Provide the [x, y] coordinate of the cell's center where the given text is located.  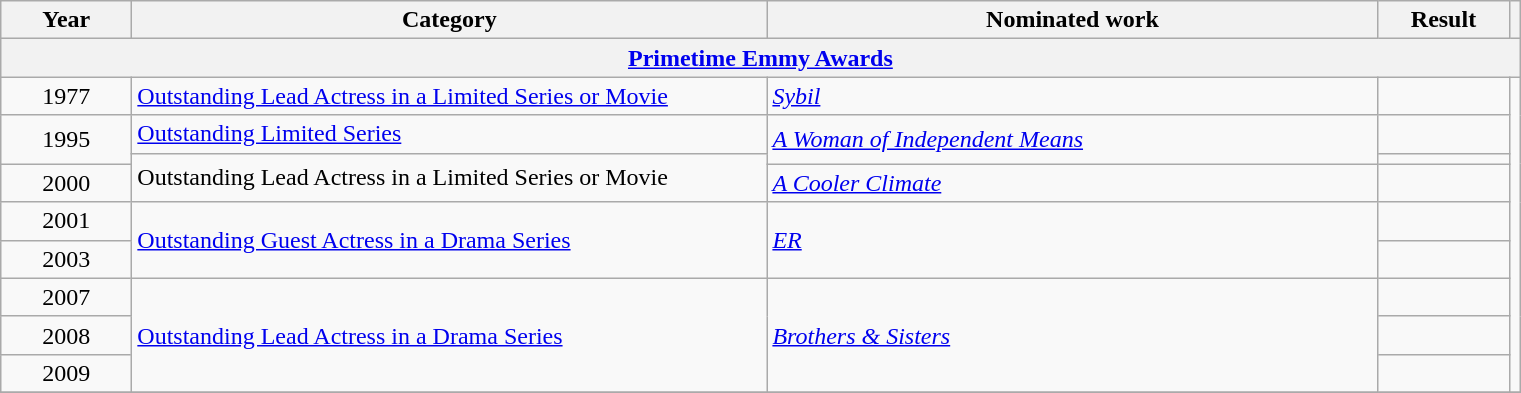
2009 [66, 373]
ER [1072, 240]
2000 [66, 183]
A Woman of Independent Means [1072, 140]
1977 [66, 96]
2001 [66, 221]
Sybil [1072, 96]
Nominated work [1072, 20]
Brothers & Sisters [1072, 335]
2008 [66, 335]
Year [66, 20]
Result [1444, 20]
Outstanding Guest Actress in a Drama Series [450, 240]
Outstanding Limited Series [450, 134]
2007 [66, 297]
Outstanding Lead Actress in a Drama Series [450, 335]
2003 [66, 259]
Category [450, 20]
Primetime Emmy Awards [760, 58]
A Cooler Climate [1072, 183]
1995 [66, 140]
